Output the [x, y] coordinate of the center of the cell containing the given text.  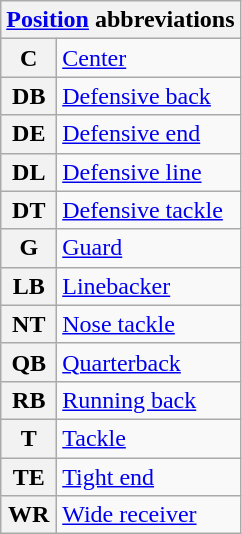
Tackle [148, 438]
QB [29, 362]
Defensive tackle [148, 210]
RB [29, 400]
Guard [148, 248]
TE [29, 477]
DB [29, 96]
Quarterback [148, 362]
Nose tackle [148, 324]
Tight end [148, 477]
Linebacker [148, 286]
DL [29, 172]
Center [148, 58]
G [29, 248]
T [29, 438]
WR [29, 515]
Running back [148, 400]
Defensive line [148, 172]
Defensive end [148, 134]
Defensive back [148, 96]
Position abbreviations [120, 20]
C [29, 58]
Wide receiver [148, 515]
NT [29, 324]
DT [29, 210]
LB [29, 286]
DE [29, 134]
